Return the (X, Y) coordinate for the center point of the cell that contains the specified text.  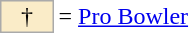
† (27, 16)
